Extract the [X, Y] coordinate from the center of the cell holding the provided text.  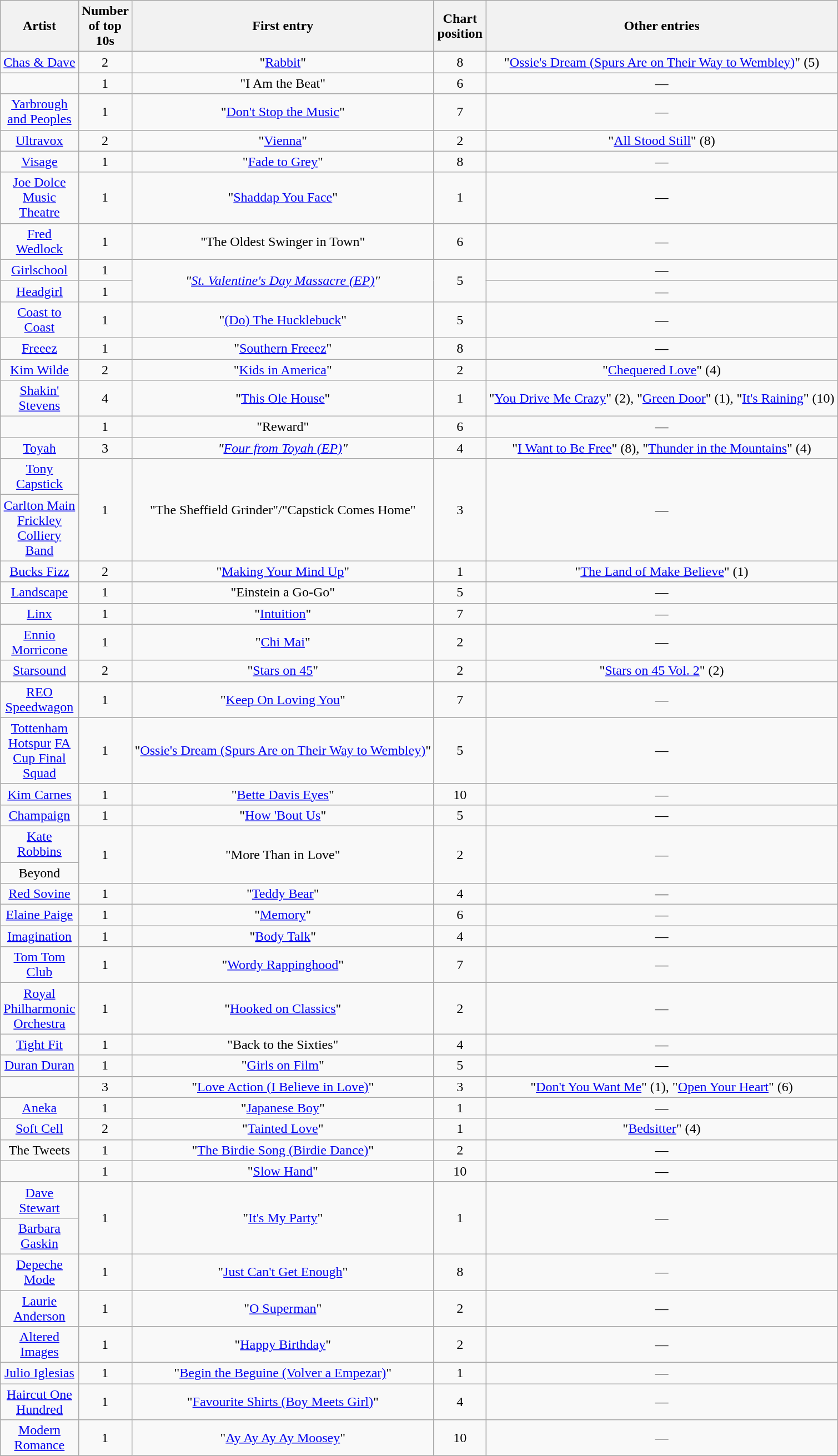
"Ossie's Dream (Spurs Are on Their Way to Wembley)" [283, 751]
Tony Capstick [39, 476]
"Bette Davis Eyes" [283, 794]
"Don't You Want Me" (1), "Open Your Heart" (6) [662, 1087]
Tom Tom Club [39, 965]
Yarbrough and Peoples [39, 112]
"It's My Party" [283, 1218]
"This Ole House" [283, 399]
REO Speedwagon [39, 700]
Duran Duran [39, 1066]
Royal Philharmonic Orchestra [39, 1008]
"Love Action (I Believe in Love)" [283, 1087]
"The Land of Make Believe" (1) [662, 571]
"Intuition" [283, 614]
Tottenham Hotspur FA Cup Final Squad [39, 751]
"Shaddap You Face" [283, 198]
Red Sovine [39, 894]
"Japanese Boy" [283, 1108]
Altered Images [39, 1345]
Coast to Coast [39, 320]
Barbara Gaskin [39, 1236]
"Teddy Bear" [283, 894]
"Stars on 45 Vol. 2" (2) [662, 671]
First entry [283, 26]
"Ay Ay Ay Ay Moosey" [283, 1438]
Carlton Main Frickley Colliery Band [39, 528]
"Don't Stop the Music" [283, 112]
"Bedsitter" (4) [662, 1129]
Fred Wedlock [39, 241]
Aneka [39, 1108]
"Keep On Loving You" [283, 700]
Haircut One Hundred [39, 1402]
The Tweets [39, 1150]
"You Drive Me Crazy" (2), "Green Door" (1), "It's Raining" (10) [662, 399]
Landscape [39, 593]
Toyah [39, 448]
"I Want to Be Free" (8), "Thunder in the Mountains" (4) [662, 448]
"The Oldest Swinger in Town" [283, 241]
Chart position [460, 26]
"Begin the Beguine (Volver a Empezar)" [283, 1373]
"Tainted Love" [283, 1129]
Ultravox [39, 140]
"Reward" [283, 427]
"(Do) The Hucklebuck" [283, 320]
"Fade to Grey" [283, 162]
"Just Can't Get Enough" [283, 1272]
Girlschool [39, 270]
Kim Wilde [39, 369]
"Einstein a Go-Go" [283, 593]
Other entries [662, 26]
Kim Carnes [39, 794]
"Kids in America" [283, 369]
Bucks Fizz [39, 571]
"Favourite Shirts (Boy Meets Girl)" [283, 1402]
"Four from Toyah (EP)" [283, 448]
"Rabbit" [283, 62]
Ennio Morricone [39, 642]
Visage [39, 162]
Shakin' Stevens [39, 399]
"Making Your Mind Up" [283, 571]
"Wordy Rappinghood" [283, 965]
Linx [39, 614]
"Body Talk" [283, 936]
Tight Fit [39, 1045]
Modern Romance [39, 1438]
"St. Valentine's Day Massacre (EP)" [283, 280]
"Chi Mai" [283, 642]
Laurie Anderson [39, 1308]
Julio Iglesias [39, 1373]
Soft Cell [39, 1129]
"The Birdie Song (Birdie Dance)" [283, 1150]
Kate Robbins [39, 844]
"Slow Hand" [283, 1171]
"Memory" [283, 915]
Beyond [39, 872]
Imagination [39, 936]
Starsound [39, 671]
Dave Stewart [39, 1199]
"How 'Bout Us" [283, 815]
Elaine Paige [39, 915]
"Vienna" [283, 140]
"Girls on Film" [283, 1066]
Artist [39, 26]
Headgirl [39, 291]
"Chequered Love" (4) [662, 369]
"Ossie's Dream (Spurs Are on Their Way to Wembley)" (5) [662, 62]
"I Am the Beat" [283, 83]
Joe Dolce Music Theatre [39, 198]
Champaign [39, 815]
Number of top 10s [105, 26]
"O Superman" [283, 1308]
"Back to the Sixties" [283, 1045]
"Happy Birthday" [283, 1345]
Depeche Mode [39, 1272]
"Stars on 45" [283, 671]
Chas & Dave [39, 62]
"Southern Freeez" [283, 348]
"The Sheffield Grinder"/"Capstick Comes Home" [283, 510]
Freeez [39, 348]
"All Stood Still" (8) [662, 140]
"Hooked on Classics" [283, 1008]
"More Than in Love" [283, 854]
